From the cell containing the given text, extract its center point as (X, Y) coordinate. 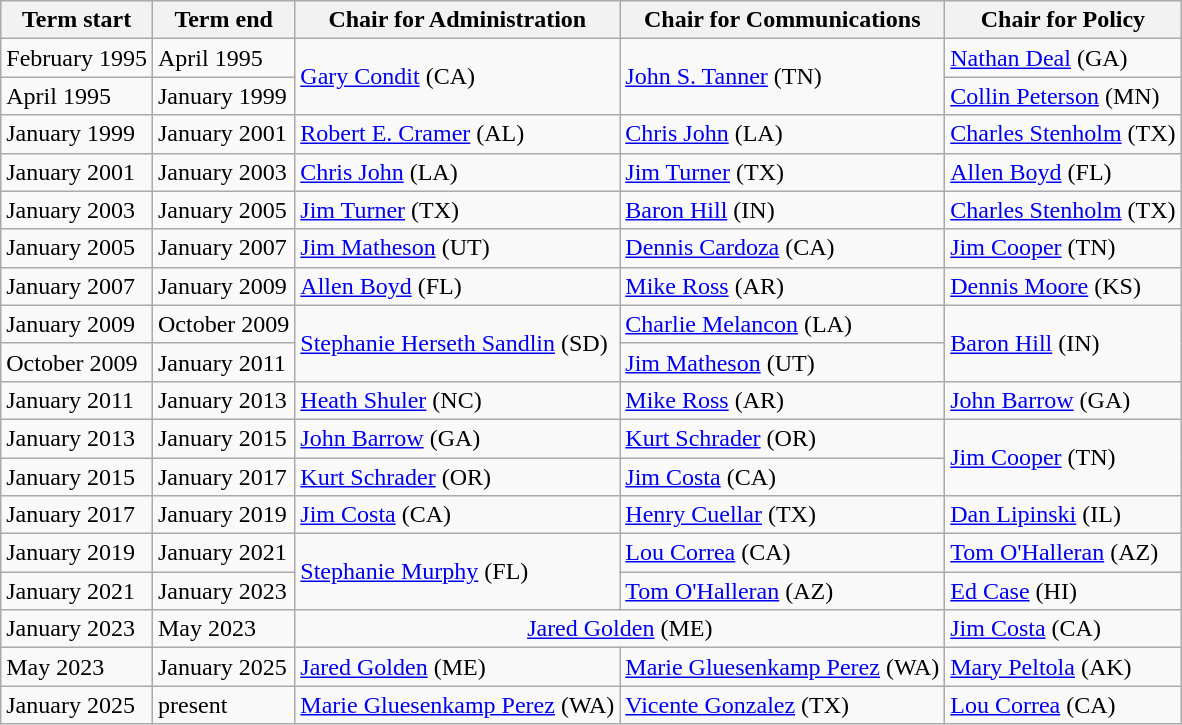
Charlie Melancon (LA) (782, 324)
Heath Shuler (NC) (458, 400)
Vicente Gonzalez (TX) (782, 705)
Dan Lipinski (IL) (1063, 515)
Robert E. Cramer (AL) (458, 134)
Term start (77, 20)
present (223, 705)
Dennis Cardoza (CA) (782, 248)
Stephanie Herseth Sandlin (SD) (458, 343)
February 1995 (77, 58)
John S. Tanner (TN) (782, 77)
Henry Cuellar (TX) (782, 515)
Term end (223, 20)
Chair for Policy (1063, 20)
Dennis Moore (KS) (1063, 286)
Chair for Administration (458, 20)
Ed Case (HI) (1063, 591)
Chair for Communications (782, 20)
Mary Peltola (AK) (1063, 667)
Nathan Deal (GA) (1063, 58)
Gary Condit (CA) (458, 77)
Stephanie Murphy (FL) (458, 572)
Collin Peterson (MN) (1063, 96)
